Pinpoint the cell where the given text exists, returning its [X, Y] midpoint coordinate. 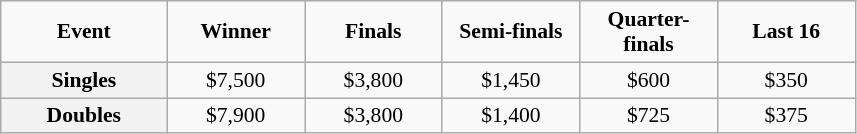
$7,900 [236, 116]
Semi-finals [511, 32]
$375 [786, 116]
$1,400 [511, 116]
Event [84, 32]
Last 16 [786, 32]
Quarter-finals [649, 32]
$600 [649, 80]
$725 [649, 116]
$7,500 [236, 80]
Winner [236, 32]
$1,450 [511, 80]
Doubles [84, 116]
Finals [373, 32]
Singles [84, 80]
$350 [786, 80]
